Find where the given text appears and provide that cell's center as [x, y] coordinate. 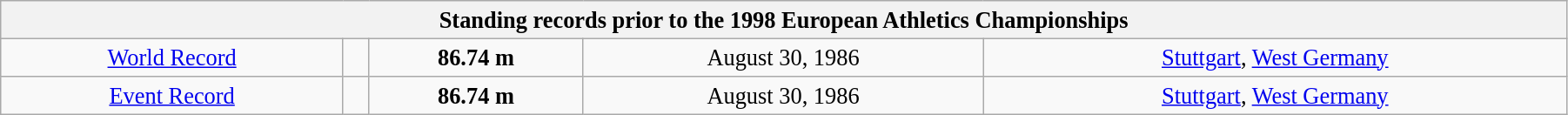
World Record [172, 57]
Event Record [172, 95]
Standing records prior to the 1998 European Athletics Championships [784, 19]
